Find where the given text appears and provide that cell's center as (x, y) coordinate. 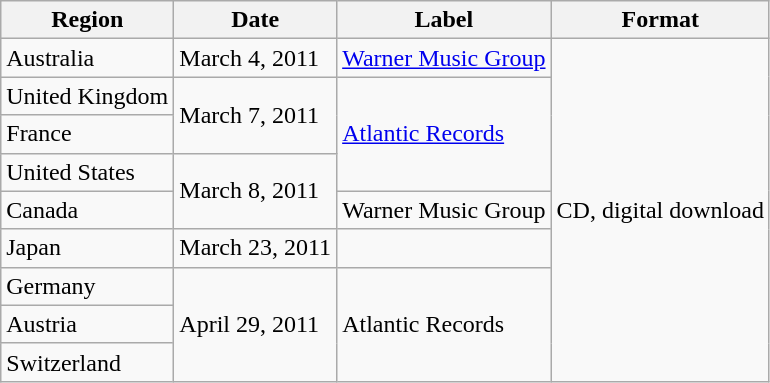
France (88, 134)
March 8, 2011 (256, 191)
March 23, 2011 (256, 248)
Australia (88, 58)
Austria (88, 324)
Date (256, 20)
March 7, 2011 (256, 115)
Japan (88, 248)
Canada (88, 210)
United States (88, 172)
Switzerland (88, 362)
Region (88, 20)
Label (444, 20)
CD, digital download (660, 210)
United Kingdom (88, 96)
March 4, 2011 (256, 58)
April 29, 2011 (256, 324)
Format (660, 20)
Germany (88, 286)
